For the text-containing cell, return its midpoint in [x, y] coordinate format. 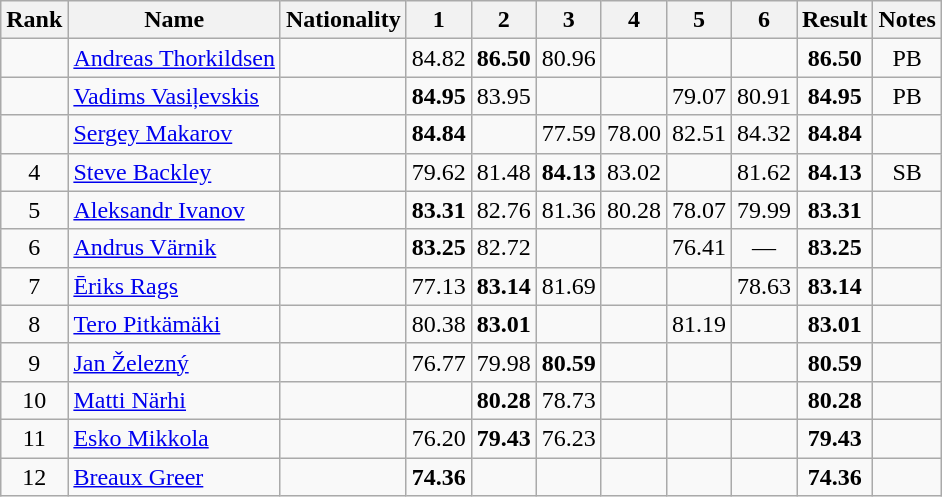
82.72 [504, 248]
78.73 [568, 400]
Aleksandr Ivanov [174, 210]
1 [438, 20]
— [764, 248]
Steve Backley [174, 172]
7 [34, 286]
Rank [34, 20]
84.32 [764, 134]
82.51 [698, 134]
77.13 [438, 286]
76.20 [438, 438]
84.82 [438, 58]
81.48 [504, 172]
83.02 [634, 172]
80.96 [568, 58]
81.62 [764, 172]
Jan Železný [174, 362]
3 [568, 20]
Notes [907, 20]
78.63 [764, 286]
10 [34, 400]
12 [34, 477]
79.98 [504, 362]
77.59 [568, 134]
Ēriks Rags [174, 286]
Andreas Thorkildsen [174, 58]
Andrus Värnik [174, 248]
81.69 [568, 286]
81.36 [568, 210]
79.99 [764, 210]
80.38 [438, 324]
79.07 [698, 96]
80.91 [764, 96]
Vadims Vasiļevskis [174, 96]
83.95 [504, 96]
Matti Närhi [174, 400]
8 [34, 324]
76.77 [438, 362]
78.07 [698, 210]
9 [34, 362]
Tero Pitkämäki [174, 324]
Name [174, 20]
78.00 [634, 134]
Sergey Makarov [174, 134]
79.62 [438, 172]
81.19 [698, 324]
Breaux Greer [174, 477]
Esko Mikkola [174, 438]
SB [907, 172]
82.76 [504, 210]
76.41 [698, 248]
Result [835, 20]
11 [34, 438]
Nationality [343, 20]
2 [504, 20]
76.23 [568, 438]
